Output the (x, y) coordinate of the center of the cell containing the given text.  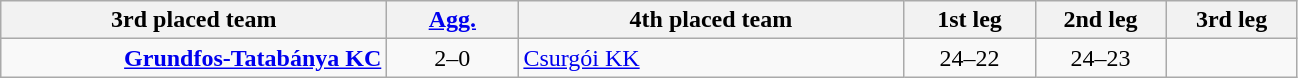
24–23 (1100, 58)
Agg. (452, 20)
3rd leg (1232, 20)
4th placed team (711, 20)
2nd leg (1100, 20)
Grundfos-Tatabánya KC (194, 58)
1st leg (970, 20)
2–0 (452, 58)
3rd placed team (194, 20)
24–22 (970, 58)
Csurgói KK (711, 58)
